For the text-containing cell, return its midpoint in [X, Y] coordinate format. 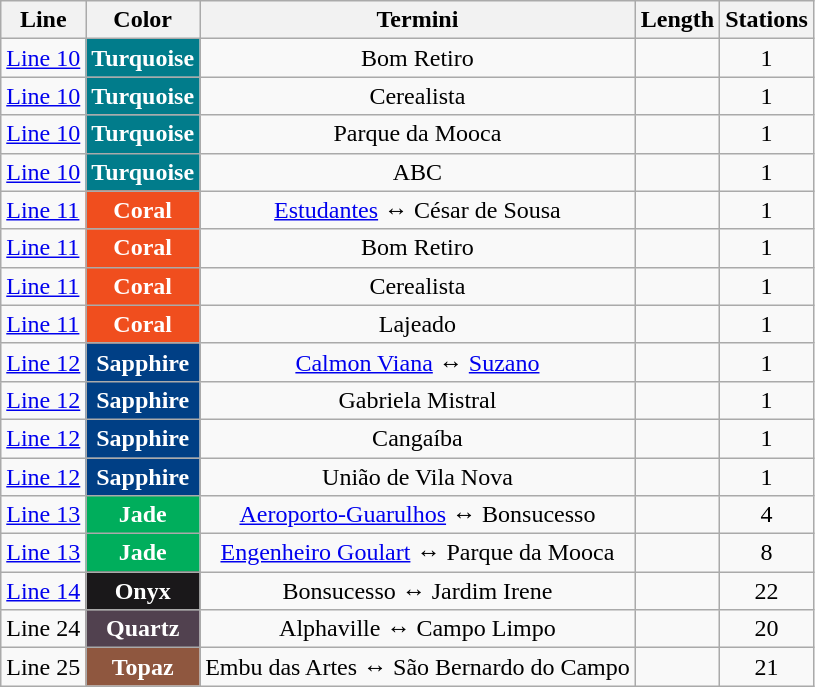
Quartz [143, 629]
Gabriela Mistral [418, 400]
Line [44, 20]
Line 25 [44, 667]
Estudantes ↔ César de Sousa [418, 210]
Topaz [143, 667]
Line 14 [44, 591]
8 [767, 553]
Aeroporto-Guarulhos ↔ Bonsucesso [418, 515]
4 [767, 515]
21 [767, 667]
Cangaíba [418, 438]
Termini [418, 20]
Line 24 [44, 629]
Bonsucesso ↔ Jardim Irene [418, 591]
União de Vila Nova [418, 477]
Engenheiro Goulart ↔ Parque da Mooca [418, 553]
Alphaville ↔ Campo Limpo [418, 629]
Length [677, 20]
Stations [767, 20]
22 [767, 591]
Calmon Viana ↔ Suzano [418, 362]
Onyx [143, 591]
20 [767, 629]
Parque da Mooca [418, 134]
ABC [418, 172]
Lajeado [418, 324]
Color [143, 20]
Embu das Artes ↔ São Bernardo do Campo [418, 667]
